Detect which cell encompasses the target text, then output its (X, Y) center coordinate. 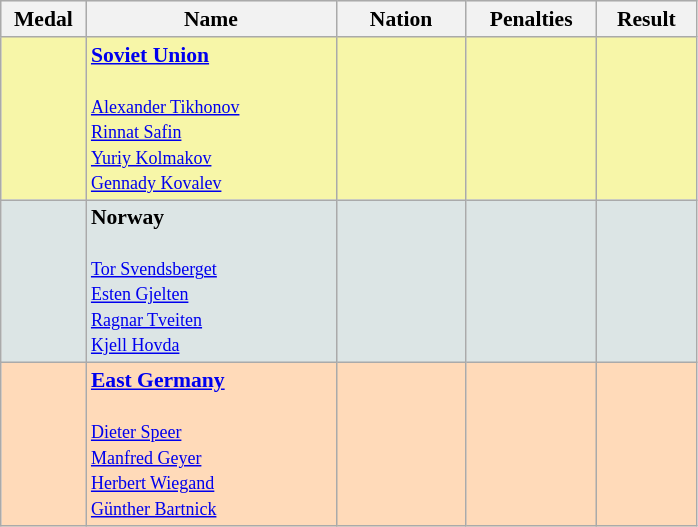
Result (646, 19)
NorwayTor SvendsbergetEsten GjeltenRagnar TveitenKjell Hovda (211, 282)
East GermanyDieter SpeerManfred GeyerHerbert WiegandGünther Bartnick (211, 444)
Name (211, 19)
Nation (401, 19)
Medal (44, 19)
Soviet UnionAlexander TikhonovRinnat SafinYuriy KolmakovGennady Kovalev (211, 118)
Penalties (531, 19)
